Identify which cell holds the provided text, then report its (x, y) central coordinate. 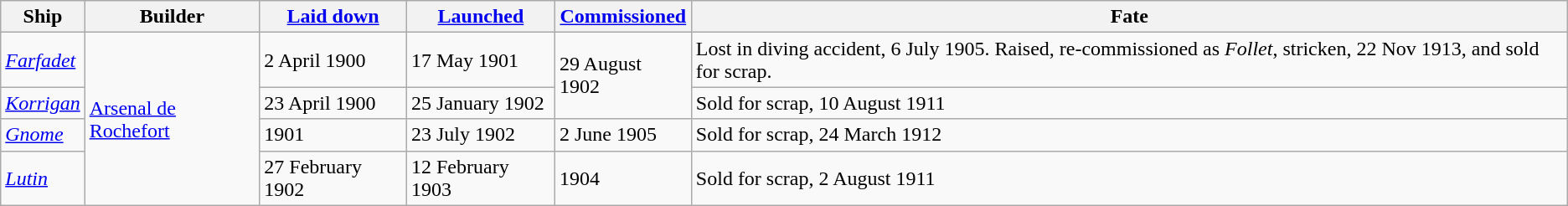
23 April 1900 (333, 103)
Arsenal de Rochefort (173, 119)
Commissioned (623, 17)
Fate (1129, 17)
Lutin (43, 178)
Lost in diving accident, 6 July 1905. Raised, re-commissioned as Follet, stricken, 22 Nov 1913, and sold for scrap. (1129, 60)
12 February 1903 (481, 178)
25 January 1902 (481, 103)
Ship (43, 17)
Sold for scrap, 24 March 1912 (1129, 135)
23 July 1902 (481, 135)
Farfadet (43, 60)
2 June 1905 (623, 135)
1904 (623, 178)
27 February 1902 (333, 178)
Builder (173, 17)
Launched (481, 17)
Sold for scrap, 2 August 1911 (1129, 178)
Korrigan (43, 103)
Gnome (43, 135)
1901 (333, 135)
Sold for scrap, 10 August 1911 (1129, 103)
17 May 1901 (481, 60)
Laid down (333, 17)
29 August 1902 (623, 75)
2 April 1900 (333, 60)
